Pinpoint the cell where the given text exists, returning its [x, y] midpoint coordinate. 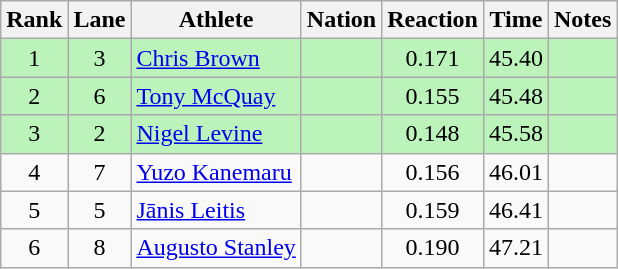
Time [516, 20]
Chris Brown [216, 58]
46.41 [516, 210]
0.155 [433, 96]
0.171 [433, 58]
0.190 [433, 248]
47.21 [516, 248]
0.159 [433, 210]
7 [100, 172]
Reaction [433, 20]
45.40 [516, 58]
4 [34, 172]
Nation [341, 20]
Rank [34, 20]
46.01 [516, 172]
8 [100, 248]
45.58 [516, 134]
1 [34, 58]
45.48 [516, 96]
Athlete [216, 20]
Lane [100, 20]
Jānis Leitis [216, 210]
Notes [583, 20]
0.148 [433, 134]
Yuzo Kanemaru [216, 172]
Augusto Stanley [216, 248]
Nigel Levine [216, 134]
0.156 [433, 172]
Tony McQuay [216, 96]
